Detect which cell encompasses the target text, then output its (x, y) center coordinate. 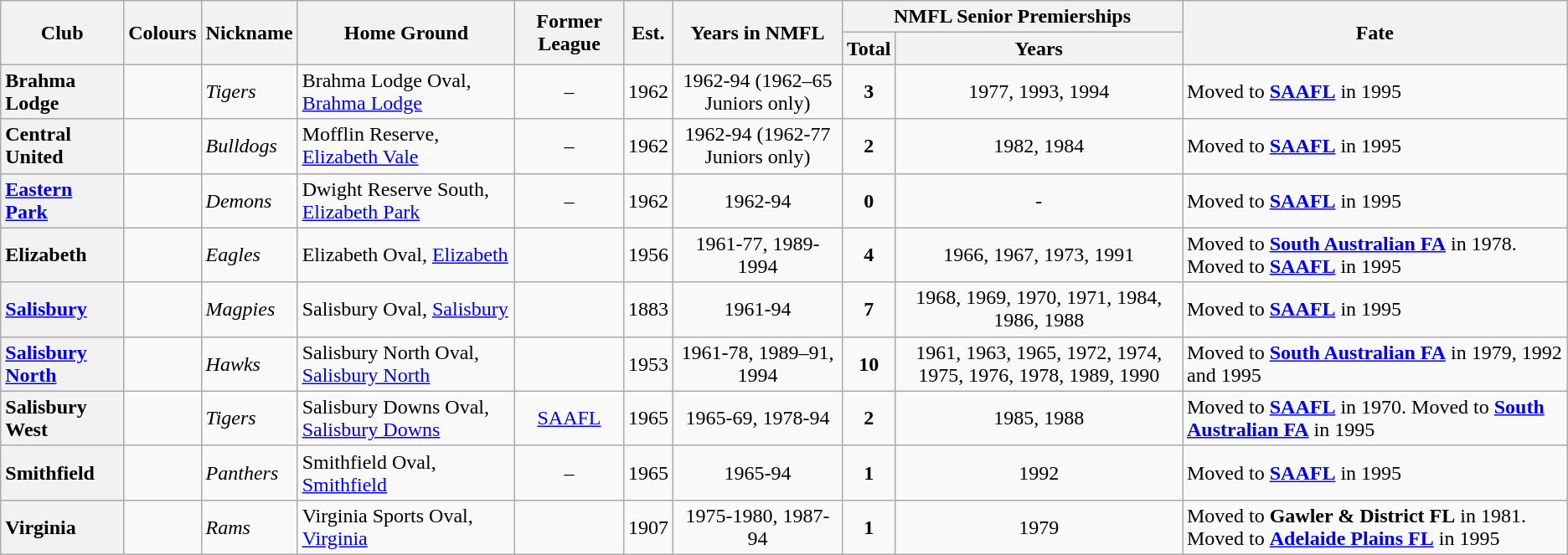
Salisbury Oval, Salisbury (406, 310)
1907 (648, 527)
4 (869, 254)
Eagles (250, 254)
Salisbury North (62, 363)
1975-1980, 1987-94 (757, 527)
1977, 1993, 1994 (1039, 92)
Total (869, 49)
Fate (1375, 33)
1962-94 (1962-77 Juniors only) (757, 146)
Demons (250, 201)
1961, 1963, 1965, 1972, 1974, 1975, 1976, 1978, 1989, 1990 (1039, 363)
Nickname (250, 33)
Central United (62, 146)
Elizabeth Oval, Elizabeth (406, 254)
Home Ground (406, 33)
Dwight Reserve South, Elizabeth Park (406, 201)
Brahma Lodge Oval, Brahma Lodge (406, 92)
Club (62, 33)
Moved to SAAFL in 1970. Moved to South Australian FA in 1995 (1375, 419)
1968, 1969, 1970, 1971, 1984, 1986, 1988 (1039, 310)
Elizabeth (62, 254)
Colours (162, 33)
Moved to South Australian FA in 1978. Moved to SAAFL in 1995 (1375, 254)
Salisbury (62, 310)
1961-78, 1989–91, 1994 (757, 363)
Panthers (250, 472)
10 (869, 363)
1962-94 (757, 201)
1966, 1967, 1973, 1991 (1039, 254)
Salisbury West (62, 419)
1965-69, 1978-94 (757, 419)
SAAFL (570, 419)
Brahma Lodge (62, 92)
Mofflin Reserve, Elizabeth Vale (406, 146)
Smithfield (62, 472)
Est. (648, 33)
1962-94 (1962–65 Juniors only) (757, 92)
0 (869, 201)
3 (869, 92)
Hawks (250, 363)
NMFL Senior Premierships (1013, 17)
Eastern Park (62, 201)
Years in NMFL (757, 33)
Salisbury North Oval, Salisbury North (406, 363)
1961-94 (757, 310)
Moved to South Australian FA in 1979, 1992 and 1995 (1375, 363)
Virginia (62, 527)
1961-77, 1989-1994 (757, 254)
Years (1039, 49)
Salisbury Downs Oval, Salisbury Downs (406, 419)
1883 (648, 310)
Virginia Sports Oval, Virginia (406, 527)
1956 (648, 254)
1985, 1988 (1039, 419)
Magpies (250, 310)
Smithfield Oval, Smithfield (406, 472)
1982, 1984 (1039, 146)
Former League (570, 33)
1979 (1039, 527)
Bulldogs (250, 146)
1965-94 (757, 472)
Rams (250, 527)
7 (869, 310)
Moved to Gawler & District FL in 1981. Moved to Adelaide Plains FL in 1995 (1375, 527)
1992 (1039, 472)
1953 (648, 363)
- (1039, 201)
